Extract the [X, Y] coordinate from the center of the cell holding the provided text.  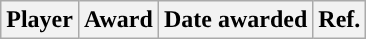
Date awarded [235, 20]
Ref. [340, 20]
Award [118, 20]
Player [40, 20]
